Return (X, Y) of the center of cell containing provided text 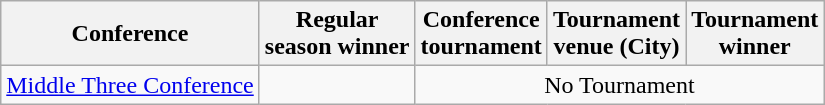
No Tournament (620, 85)
Tournament venue (City) (616, 34)
Tournament winner (755, 34)
Conference (130, 34)
Middle Three Conference (130, 85)
Regular season winner (337, 34)
Conference tournament (481, 34)
